Provide the (x, y) coordinate of the cell's center where the given text is located.  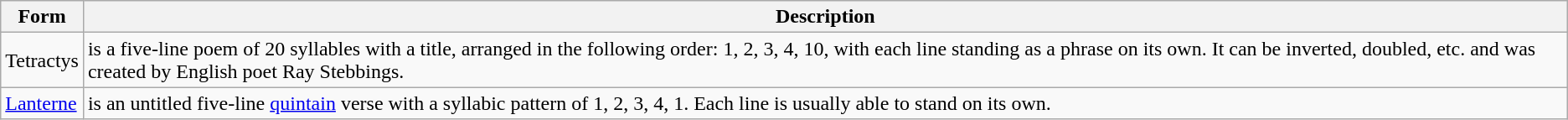
Lanterne (42, 103)
Description (825, 17)
is an untitled five-line quintain verse with a syllabic pattern of 1, 2, 3, 4, 1. Each line is usually able to stand on its own. (825, 103)
Form (42, 17)
Tetractys (42, 60)
